Detect which cell encompasses the target text, then output its [X, Y] center coordinate. 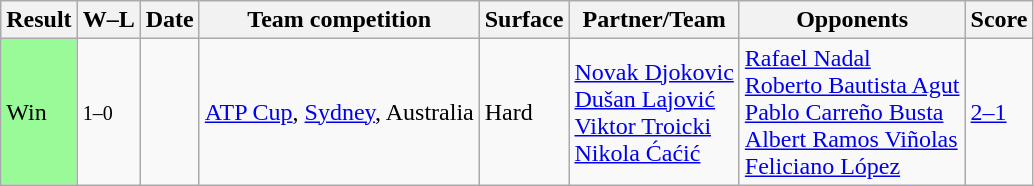
Score [999, 20]
Opponents [852, 20]
Hard [524, 112]
1–0 [108, 112]
Win [39, 112]
Rafael Nadal Roberto Bautista Agut Pablo Carreño Busta Albert Ramos Viñolas Feliciano López [852, 112]
Date [170, 20]
Partner/Team [654, 20]
ATP Cup, Sydney, Australia [339, 112]
W–L [108, 20]
Team competition [339, 20]
Surface [524, 20]
Result [39, 20]
2–1 [999, 112]
Novak Djokovic Dušan Lajović Viktor Troicki Nikola Ćaćić [654, 112]
